Scan for the cell matching the given text and deliver its [X, Y] coordinate at center. 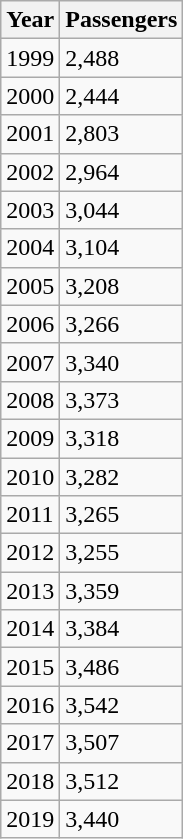
3,282 [122, 477]
2019 [30, 819]
2017 [30, 743]
2009 [30, 438]
3,359 [122, 591]
3,266 [122, 324]
2008 [30, 400]
2003 [30, 210]
3,507 [122, 743]
3,044 [122, 210]
2005 [30, 286]
2004 [30, 248]
2007 [30, 362]
3,512 [122, 781]
2,488 [122, 58]
2000 [30, 96]
2,444 [122, 96]
2016 [30, 705]
2006 [30, 324]
2011 [30, 515]
2018 [30, 781]
1999 [30, 58]
3,486 [122, 667]
3,104 [122, 248]
Year [30, 20]
3,208 [122, 286]
Passengers [122, 20]
3,318 [122, 438]
3,373 [122, 400]
2,964 [122, 172]
2,803 [122, 134]
2002 [30, 172]
2015 [30, 667]
3,255 [122, 553]
2010 [30, 477]
3,440 [122, 819]
3,384 [122, 629]
3,542 [122, 705]
2001 [30, 134]
2013 [30, 591]
3,265 [122, 515]
2012 [30, 553]
3,340 [122, 362]
2014 [30, 629]
